Search for the cell housing the specified text and yield its (X, Y) center coordinate. 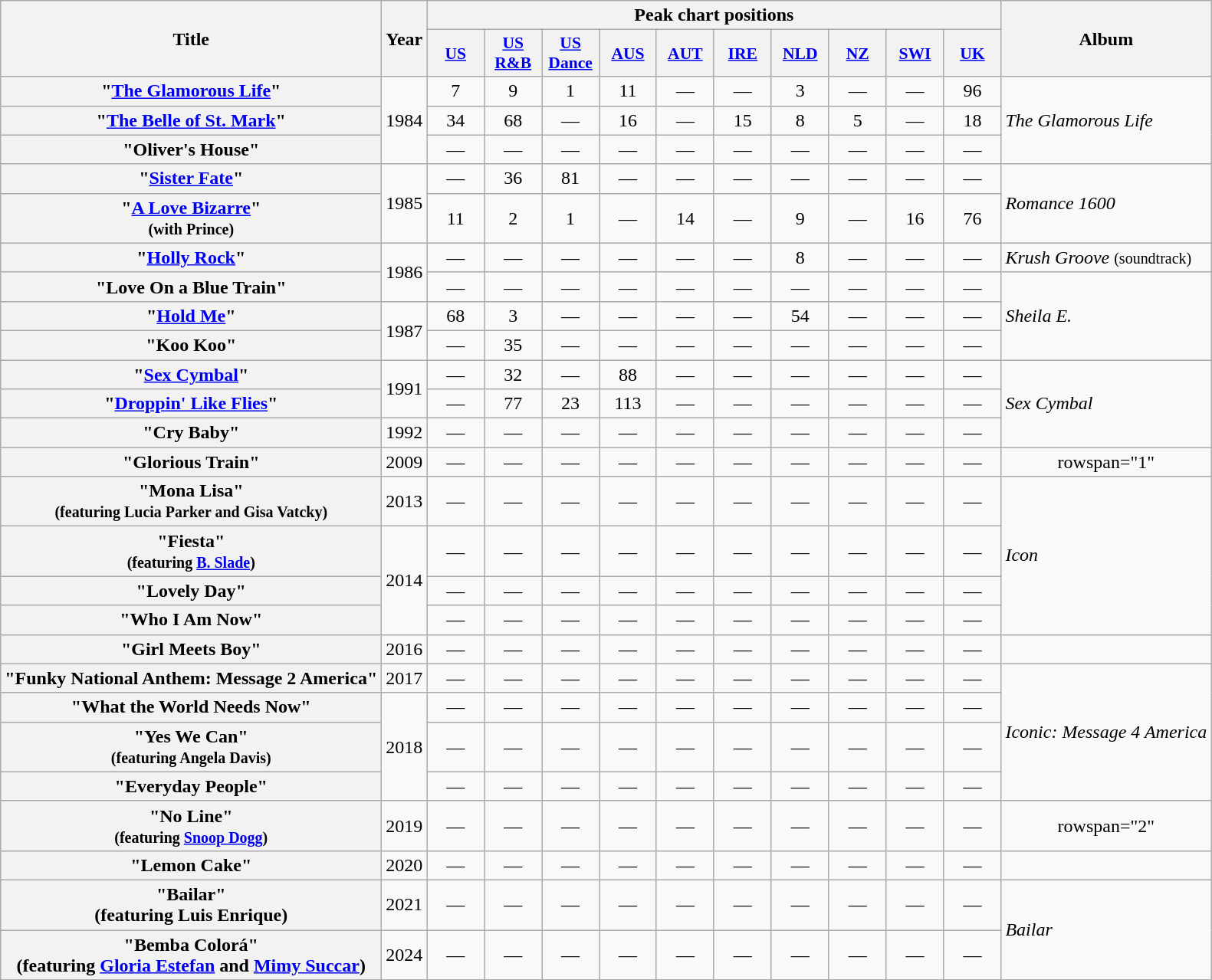
81 (570, 179)
2024 (405, 955)
US Dance (570, 54)
77 (514, 404)
Year (405, 38)
"Sister Fate" (192, 179)
"Love On a Blue Train" (192, 287)
"The Glamorous Life" (192, 91)
"The Belle of St. Mark" (192, 120)
"Droppin' Like Flies" (192, 404)
2020 (405, 865)
"Fiesta"(featuring B. Slade) (192, 552)
5 (857, 120)
Title (192, 38)
"Funky National Anthem: Message 2 America" (192, 678)
35 (514, 345)
1987 (405, 330)
2019 (405, 826)
1991 (405, 389)
2021 (405, 904)
2017 (405, 678)
36 (514, 179)
76 (972, 218)
18 (972, 120)
IRE (742, 54)
2 (514, 218)
"Sex Cymbal" (192, 375)
1986 (405, 272)
"Glorious Train" (192, 462)
"Yes We Can"(featuring Angela Davis) (192, 746)
"A Love Bizarre"(with Prince) (192, 218)
88 (629, 375)
2016 (405, 649)
Album (1106, 38)
Peak chart positions (714, 15)
"Oliver's House" (192, 149)
USR&B (514, 54)
"Lemon Cake" (192, 865)
"Bemba Colorá"(featuring Gloria Estefan and Mimy Succar) (192, 955)
"Everyday People" (192, 786)
Sheila E. (1106, 316)
1984 (405, 120)
"Bailar"(featuring Luis Enrique) (192, 904)
Icon (1106, 556)
Iconic: Message 4 America (1106, 733)
"Mona Lisa"(featuring Lucia Parker and Gisa Vatcky) (192, 501)
"Koo Koo" (192, 345)
The Glamorous Life (1106, 120)
Krush Groove (soundtrack) (1106, 257)
AUS (629, 54)
AUT (685, 54)
NZ (857, 54)
2014 (405, 581)
15 (742, 120)
"Holly Rock" (192, 257)
2018 (405, 746)
"Cry Baby" (192, 433)
54 (800, 316)
2013 (405, 501)
rowspan="2" (1106, 826)
32 (514, 375)
1985 (405, 204)
"No Line"(featuring Snoop Dogg) (192, 826)
2009 (405, 462)
Bailar (1106, 929)
"Hold Me" (192, 316)
"Lovely Day" (192, 591)
UK (972, 54)
Sex Cymbal (1106, 404)
"What the World Needs Now" (192, 707)
SWI (915, 54)
1992 (405, 433)
96 (972, 91)
14 (685, 218)
"Girl Meets Boy" (192, 649)
113 (629, 404)
US (455, 54)
"Who I Am Now" (192, 620)
7 (455, 91)
Romance 1600 (1106, 204)
NLD (800, 54)
34 (455, 120)
23 (570, 404)
rowspan="1" (1106, 462)
